For the text-containing cell, return its midpoint in (x, y) coordinate format. 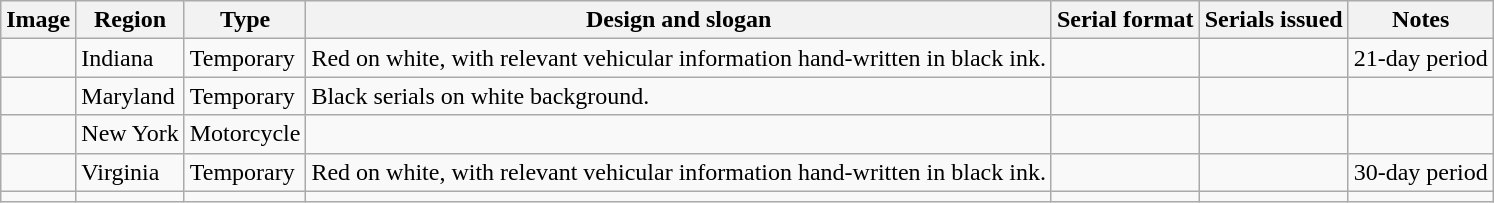
Virginia (130, 172)
Design and slogan (679, 20)
30-day period (1420, 172)
New York (130, 134)
Maryland (130, 96)
Region (130, 20)
21-day period (1420, 58)
Indiana (130, 58)
Type (245, 20)
Serial format (1125, 20)
Serials issued (1274, 20)
Image (38, 20)
Motorcycle (245, 134)
Notes (1420, 20)
Black serials on white background. (679, 96)
